Determine the (x, y) coordinate at the center of the cell enclosing the given text.  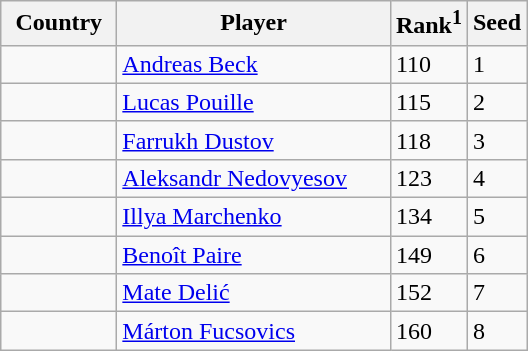
Player (254, 24)
Seed (496, 24)
115 (428, 102)
149 (428, 255)
160 (428, 331)
Country (59, 24)
5 (496, 217)
6 (496, 255)
Lucas Pouille (254, 102)
152 (428, 293)
134 (428, 217)
Andreas Beck (254, 64)
2 (496, 102)
123 (428, 178)
3 (496, 140)
Mate Delić (254, 293)
8 (496, 331)
Aleksandr Nedovyesov (254, 178)
7 (496, 293)
1 (496, 64)
110 (428, 64)
Benoît Paire (254, 255)
118 (428, 140)
4 (496, 178)
Farrukh Dustov (254, 140)
Illya Marchenko (254, 217)
Márton Fucsovics (254, 331)
Rank1 (428, 24)
